Return the [X, Y] coordinate for the center point of the cell that contains the specified text.  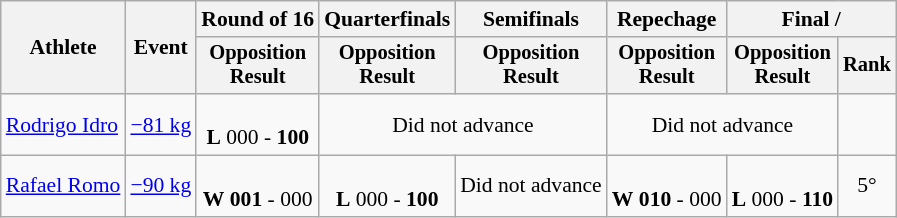
Semifinals [531, 19]
5° [867, 186]
L 000 - 110 [782, 186]
−90 kg [160, 186]
Quarterfinals [387, 19]
Repechage [667, 19]
Athlete [64, 48]
W 010 - 000 [667, 186]
−81 kg [160, 124]
Final / [812, 19]
Rank [867, 66]
W 001 - 000 [258, 186]
Event [160, 48]
Rodrigo Idro [64, 124]
Round of 16 [258, 19]
Rafael Romo [64, 186]
